Pinpoint the cell where the given text exists, returning its [X, Y] midpoint coordinate. 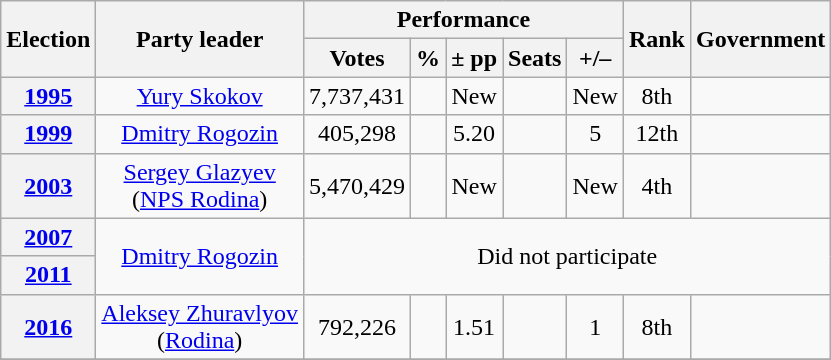
792,226 [356, 326]
Votes [356, 58]
Election [48, 39]
7,737,431 [356, 96]
1999 [48, 134]
Party leader [200, 39]
Seats [535, 58]
2003 [48, 186]
2016 [48, 326]
5 [595, 134]
± pp [474, 58]
4th [656, 186]
Sergey Glazyev(NPS Rodina) [200, 186]
Rank [656, 39]
1 [595, 326]
5,470,429 [356, 186]
2007 [48, 237]
1995 [48, 96]
+/– [595, 58]
5.20 [474, 134]
Aleksey Zhuravlyov(Rodina) [200, 326]
Government [760, 39]
12th [656, 134]
Yury Skokov [200, 96]
Did not participate [566, 256]
2011 [48, 275]
% [428, 58]
Performance [463, 20]
1.51 [474, 326]
405,298 [356, 134]
